Locate the cell with the specified text and output its (X, Y) center coordinate. 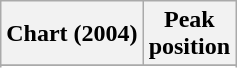
Chart (2004) (72, 34)
Peakposition (189, 34)
